Detect which cell encompasses the target text, then output its [x, y] center coordinate. 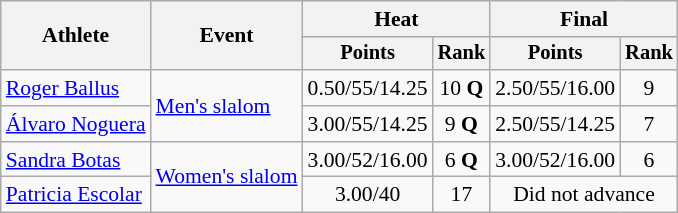
Heat [397, 19]
2.50/55/16.00 [555, 88]
Women's slalom [227, 178]
Men's slalom [227, 106]
10 Q [462, 88]
6 Q [462, 160]
Patricia Escolar [76, 195]
Sandra Botas [76, 160]
2.50/55/14.25 [555, 124]
Álvaro Noguera [76, 124]
6 [649, 160]
3.00/55/14.25 [368, 124]
17 [462, 195]
3.00/40 [368, 195]
Did not advance [584, 195]
Event [227, 36]
Athlete [76, 36]
7 [649, 124]
0.50/55/14.25 [368, 88]
9 Q [462, 124]
Roger Ballus [76, 88]
Final [584, 19]
9 [649, 88]
